Find where the given text appears and provide that cell's center as [x, y] coordinate. 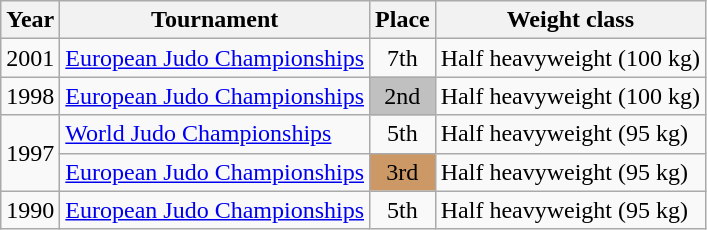
1997 [30, 153]
Tournament [215, 20]
3rd [403, 172]
2nd [403, 96]
Year [30, 20]
2001 [30, 58]
7th [403, 58]
Weight class [570, 20]
World Judo Championships [215, 134]
1990 [30, 210]
1998 [30, 96]
Place [403, 20]
